Locate the cell with the specified text and output its (x, y) center coordinate. 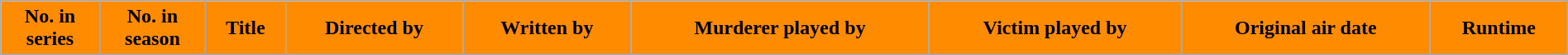
Written by (547, 28)
No. inseries (50, 28)
Murderer played by (780, 28)
Runtime (1499, 28)
Directed by (374, 28)
No. inseason (152, 28)
Original air date (1305, 28)
Victim played by (1055, 28)
Title (246, 28)
